Return the (X, Y) coordinate for the center point of the cell that contains the specified text.  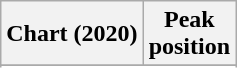
Chart (2020) (72, 34)
Peakposition (189, 34)
